Locate the cell with the specified text and output its (X, Y) center coordinate. 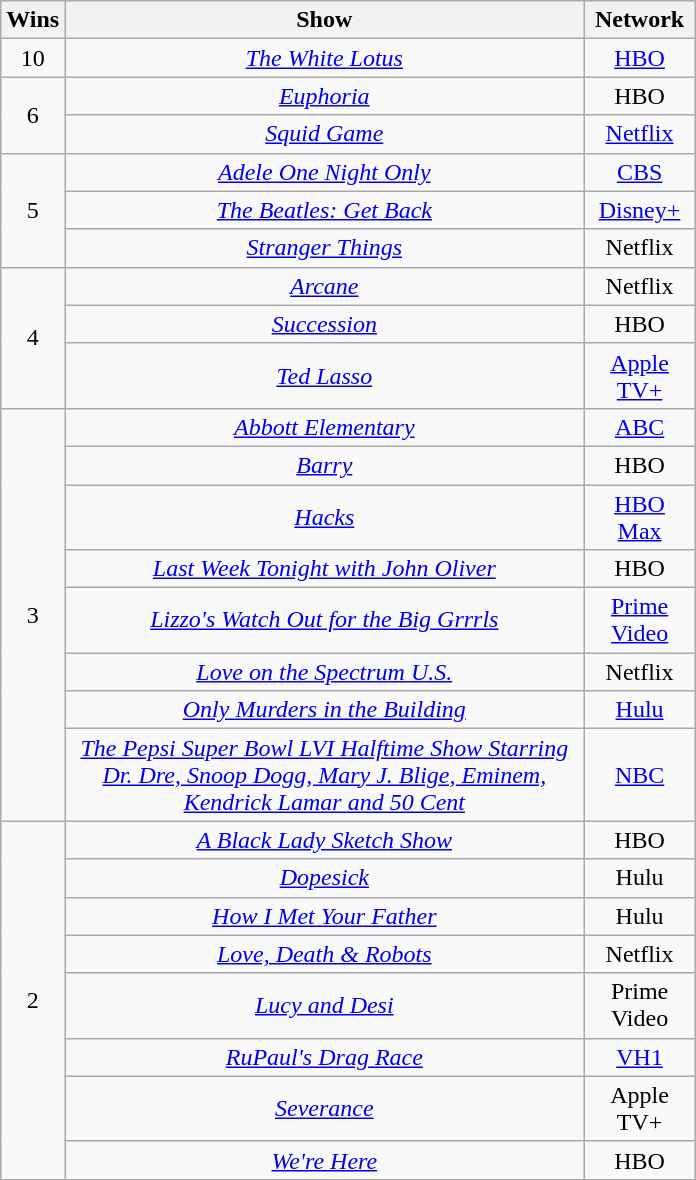
Last Week Tonight with John Oliver (324, 569)
Adele One Night Only (324, 172)
Disney+ (640, 210)
Hacks (324, 516)
3 (33, 614)
Ted Lasso (324, 376)
Show (324, 20)
The Beatles: Get Back (324, 210)
The Pepsi Super Bowl LVI Halftime Show Starring Dr. Dre, Snoop Dogg, Mary J. Blige, Eminem, Kendrick Lamar and 50 Cent (324, 775)
Succession (324, 324)
A Black Lady Sketch Show (324, 840)
RuPaul's Drag Race (324, 1057)
Abbott Elementary (324, 427)
Severance (324, 1108)
The White Lotus (324, 58)
2 (33, 1000)
Arcane (324, 286)
We're Here (324, 1160)
CBS (640, 172)
Stranger Things (324, 248)
10 (33, 58)
VH1 (640, 1057)
NBC (640, 775)
Barry (324, 465)
Wins (33, 20)
Squid Game (324, 134)
Euphoria (324, 96)
4 (33, 338)
ABC (640, 427)
Only Murders in the Building (324, 710)
5 (33, 210)
Network (640, 20)
Love, Death & Robots (324, 954)
6 (33, 115)
HBO Max (640, 516)
Lizzo's Watch Out for the Big Grrrls (324, 620)
How I Met Your Father (324, 916)
Love on the Spectrum U.S. (324, 672)
Lucy and Desi (324, 1006)
Dopesick (324, 878)
